Find where the given text appears and provide that cell's center as (X, Y) coordinate. 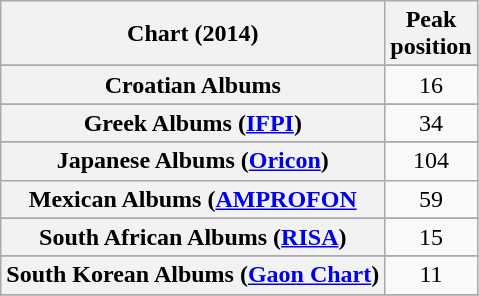
Peakposition (431, 34)
South Korean Albums (Gaon Chart) (193, 275)
Croatian Albums (193, 85)
59 (431, 199)
South African Albums (RISA) (193, 237)
15 (431, 237)
Mexican Albums (AMPROFON (193, 199)
Japanese Albums (Oricon) (193, 161)
11 (431, 275)
Greek Albums (IFPI) (193, 123)
Chart (2014) (193, 34)
104 (431, 161)
34 (431, 123)
16 (431, 85)
